Return the [X, Y] coordinate for the center point of the cell that contains the specified text.  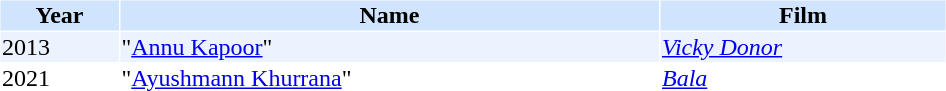
Name [390, 15]
"Annu Kapoor" [390, 47]
Vicky Donor [802, 47]
Film [802, 15]
Year [59, 15]
2013 [59, 47]
